From the cell containing the given text, extract its center point as (X, Y) coordinate. 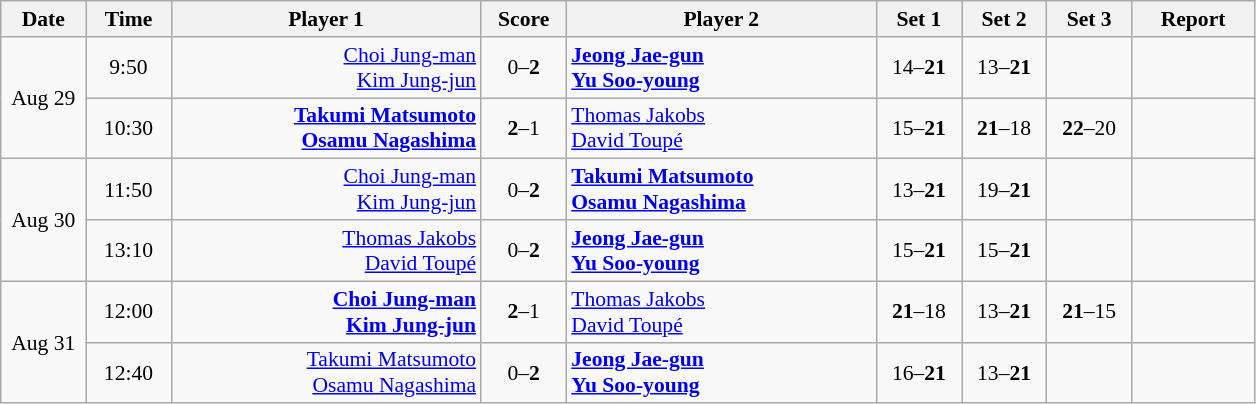
21–15 (1090, 312)
Time (128, 19)
12:00 (128, 312)
12:40 (128, 372)
16–21 (918, 372)
13:10 (128, 250)
Aug 31 (44, 342)
Player 1 (326, 19)
Player 2 (721, 19)
Score (524, 19)
14–21 (918, 68)
11:50 (128, 190)
Set 3 (1090, 19)
Set 2 (1004, 19)
19–21 (1004, 190)
10:30 (128, 128)
Set 1 (918, 19)
22–20 (1090, 128)
Date (44, 19)
Aug 30 (44, 220)
Report (1194, 19)
Aug 29 (44, 98)
9:50 (128, 68)
